Return [x, y] of the center of cell containing provided text 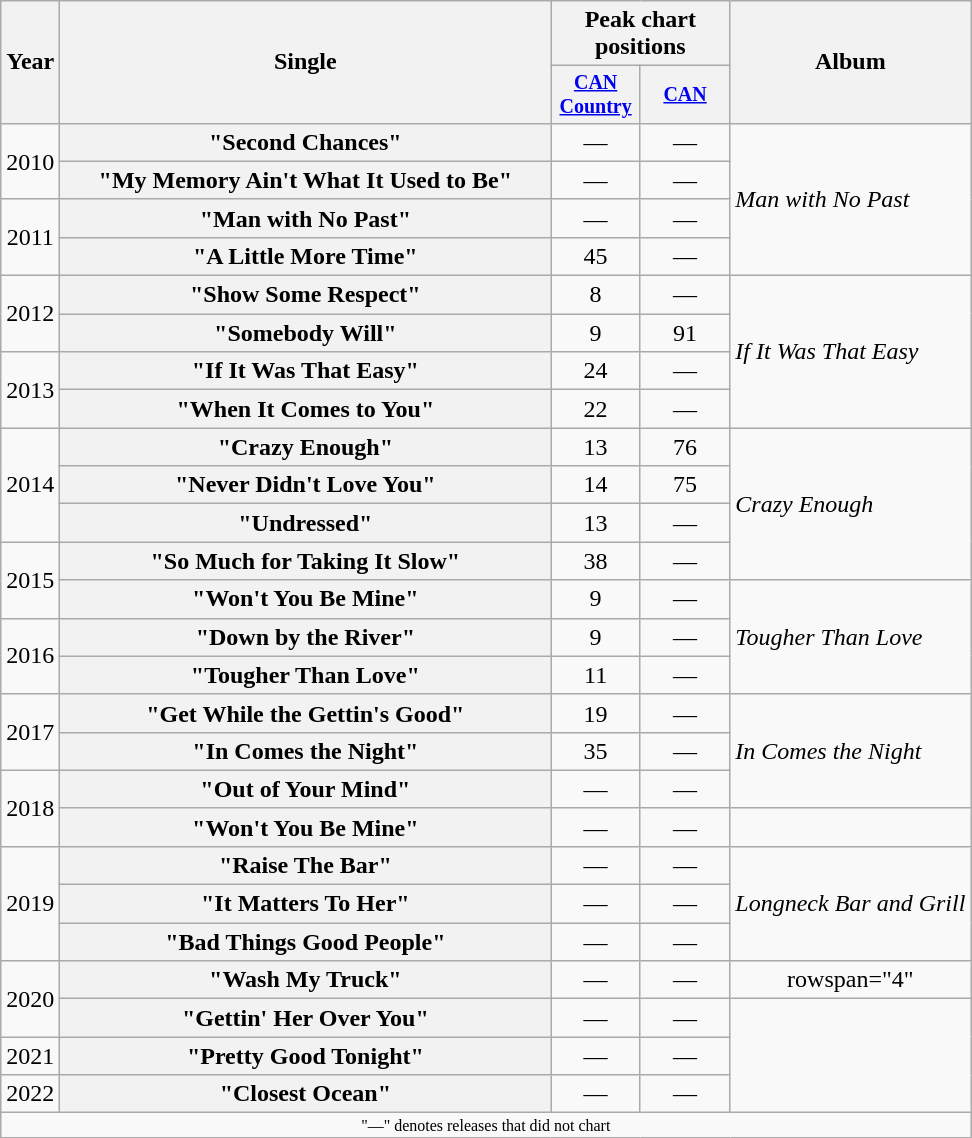
Tougher Than Love [850, 637]
45 [596, 256]
"Man with No Past" [306, 218]
"—" denotes releases that did not chart [486, 1125]
"Pretty Good Tonight" [306, 1056]
2011 [30, 237]
2015 [30, 580]
19 [596, 713]
8 [596, 295]
"Second Chances" [306, 142]
"Crazy Enough" [306, 447]
"Undressed" [306, 523]
rowspan="4" [850, 980]
"Get While the Gettin's Good" [306, 713]
CAN Country [596, 94]
2022 [30, 1094]
"Gettin' Her Over You" [306, 1018]
"Down by the River" [306, 637]
22 [596, 409]
"Tougher Than Love" [306, 675]
If It Was That Easy [850, 352]
"Bad Things Good People" [306, 942]
"So Much for Taking It Slow" [306, 561]
Longneck Bar and Grill [850, 903]
Single [306, 62]
Man with No Past [850, 199]
"It Matters To Her" [306, 904]
2012 [30, 314]
CAN [684, 94]
2014 [30, 485]
"My Memory Ain't What It Used to Be" [306, 180]
Crazy Enough [850, 504]
In Comes the Night [850, 751]
11 [596, 675]
Year [30, 62]
Album [850, 62]
14 [596, 485]
"A Little More Time" [306, 256]
"Somebody Will" [306, 333]
2016 [30, 656]
"Closest Ocean" [306, 1094]
"Out of Your Mind" [306, 789]
2019 [30, 903]
2017 [30, 732]
2021 [30, 1056]
38 [596, 561]
"Raise The Bar" [306, 865]
"Never Didn't Love You" [306, 485]
"In Comes the Night" [306, 751]
"When It Comes to You" [306, 409]
35 [596, 751]
2013 [30, 390]
91 [684, 333]
"Wash My Truck" [306, 980]
Peak chartpositions [640, 34]
75 [684, 485]
76 [684, 447]
2020 [30, 999]
"Show Some Respect" [306, 295]
24 [596, 371]
2010 [30, 161]
2018 [30, 808]
"If It Was That Easy" [306, 371]
